From the cell containing the given text, extract its center point as (X, Y) coordinate. 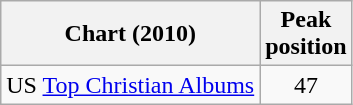
Chart (2010) (130, 34)
US Top Christian Albums (130, 85)
Peakposition (306, 34)
47 (306, 85)
